Detect which cell encompasses the target text, then output its [x, y] center coordinate. 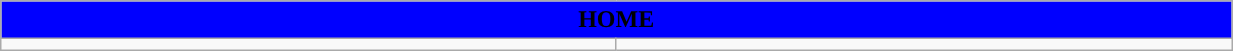
HOME [616, 20]
